Return [X, Y] of the center of cell containing provided text 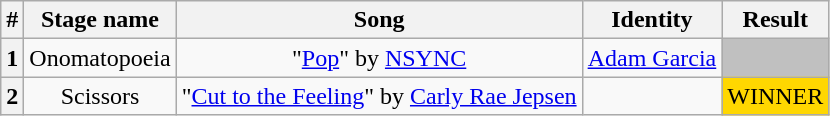
Adam Garcia [652, 58]
Identity [652, 20]
Scissors [100, 96]
Stage name [100, 20]
Result [776, 20]
# [12, 20]
"Pop" by NSYNC [379, 58]
Onomatopoeia [100, 58]
WINNER [776, 96]
1 [12, 58]
Song [379, 20]
2 [12, 96]
"Cut to the Feeling" by Carly Rae Jepsen [379, 96]
